Provide the [x, y] coordinate of the cell's center where the given text is located.  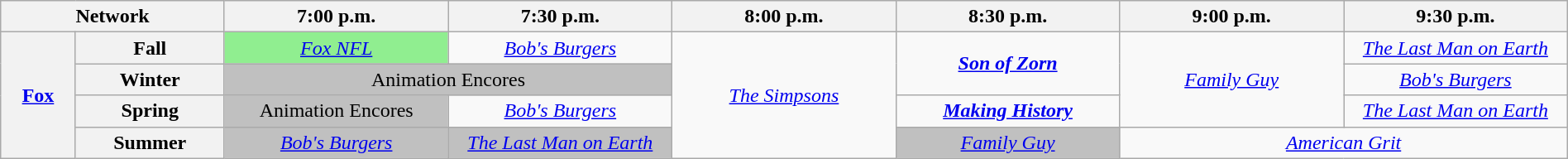
8:00 p.m. [784, 17]
9:00 p.m. [1232, 17]
Winter [150, 79]
Making History [1007, 111]
8:30 p.m. [1007, 17]
Son of Zorn [1007, 64]
American Grit [1343, 142]
7:00 p.m. [336, 17]
Fox NFL [336, 48]
Fall [150, 48]
Spring [150, 111]
7:30 p.m. [561, 17]
9:30 p.m. [1456, 17]
Network [112, 17]
The Simpsons [784, 95]
Fox [38, 95]
Summer [150, 142]
